Return [X, Y] of the center of cell containing provided text 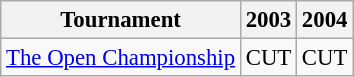
2003 [268, 20]
Tournament [121, 20]
The Open Championship [121, 58]
2004 [325, 20]
